From the cell containing the given text, extract its center point as [X, Y] coordinate. 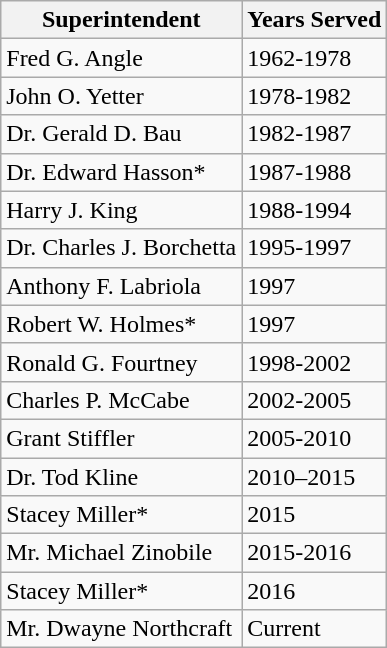
Dr. Tod Kline [122, 477]
John O. Yetter [122, 96]
Fred G. Angle [122, 58]
1962-1978 [314, 58]
Current [314, 629]
Ronald G. Fourtney [122, 362]
Superintendent [122, 20]
1988-1994 [314, 210]
Dr. Charles J. Borchetta [122, 248]
Years Served [314, 20]
2015 [314, 515]
Harry J. King [122, 210]
1978-1982 [314, 96]
1998-2002 [314, 362]
1987-1988 [314, 172]
2005-2010 [314, 438]
Robert W. Holmes* [122, 324]
Mr. Michael Zinobile [122, 553]
Charles P. McCabe [122, 400]
2010–2015 [314, 477]
1982-1987 [314, 134]
Mr. Dwayne Northcraft [122, 629]
Dr. Gerald D. Bau [122, 134]
Grant Stiffler [122, 438]
2016 [314, 591]
1995-1997 [314, 248]
2002-2005 [314, 400]
Dr. Edward Hasson* [122, 172]
2015-2016 [314, 553]
Anthony F. Labriola [122, 286]
